Provide the [x, y] coordinate of the cell's center where the given text is located.  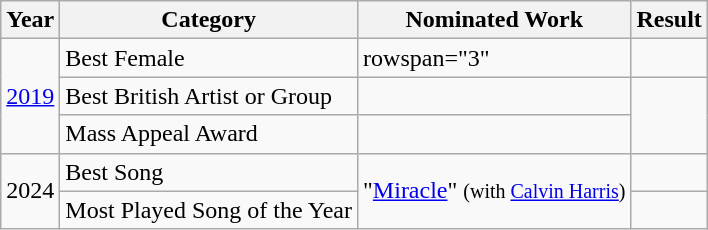
Result [669, 20]
Year [30, 20]
Best British Artist or Group [209, 96]
Best Female [209, 58]
Best Song [209, 172]
Category [209, 20]
rowspan="3" [494, 58]
2019 [30, 96]
2024 [30, 191]
Mass Appeal Award [209, 134]
Nominated Work [494, 20]
"Miracle" (with Calvin Harris) [494, 191]
Most Played Song of the Year [209, 210]
